From the cell containing the given text, extract its center point as (x, y) coordinate. 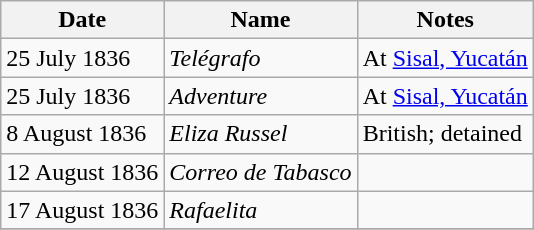
Notes (445, 20)
Telégrafo (260, 58)
Eliza Russel (260, 134)
British; detained (445, 134)
12 August 1836 (82, 172)
17 August 1836 (82, 210)
Rafaelita (260, 210)
Date (82, 20)
Correo de Tabasco (260, 172)
Name (260, 20)
Adventure (260, 96)
8 August 1836 (82, 134)
